Capture the cell that displays the provided text and extract its (x, y) central coordinate. 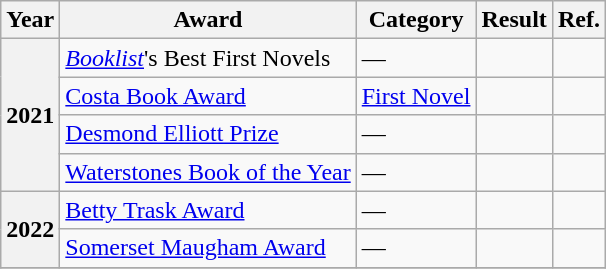
Booklist's Best First Novels (208, 58)
Category (416, 20)
Year (30, 20)
Award (208, 20)
Betty Trask Award (208, 210)
Ref. (578, 20)
2022 (30, 229)
Desmond Elliott Prize (208, 134)
First Novel (416, 96)
Somerset Maugham Award (208, 248)
Waterstones Book of the Year (208, 172)
Costa Book Award (208, 96)
2021 (30, 115)
Result (514, 20)
